Provide the [X, Y] coordinate of the cell's center where the given text is located.  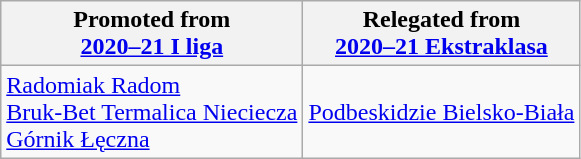
Radomiak Radom Bruk-Bet Termalica Nieciecza Górnik Łęczna [152, 112]
Relegated from2020–21 Ekstraklasa [442, 34]
Podbeskidzie Bielsko-Biała [442, 112]
Promoted from2020–21 I liga [152, 34]
